Output the (X, Y) coordinate of the center of the cell containing the given text.  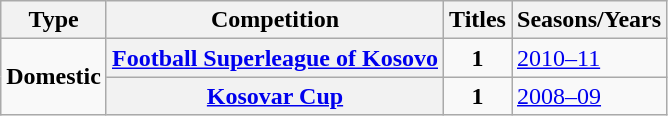
Titles (478, 20)
2010–11 (590, 58)
Competition (274, 20)
Football Superleague of Kosovo (274, 58)
2008–09 (590, 96)
Type (54, 20)
Seasons/Years (590, 20)
Domestic (54, 77)
Kosovar Cup (274, 96)
